Scan for the cell matching the given text and deliver its (X, Y) coordinate at center. 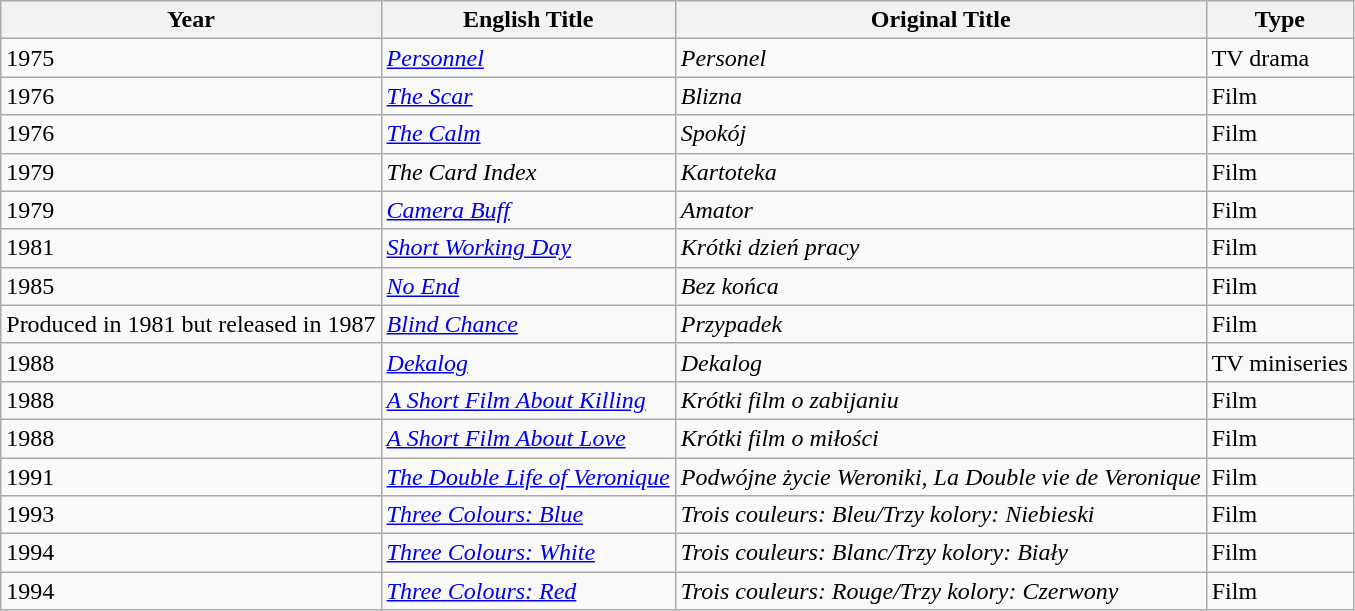
1993 (191, 515)
Type (1280, 20)
Personnel (528, 58)
Produced in 1981 but released in 1987 (191, 324)
Bez końca (940, 286)
Krótki dzień pracy (940, 248)
The Calm (528, 134)
Three Colours: White (528, 553)
The Scar (528, 96)
Amator (940, 210)
Blizna (940, 96)
Przypadek (940, 324)
1975 (191, 58)
Krótki film o zabijaniu (940, 400)
Spokój (940, 134)
TV drama (1280, 58)
Short Working Day (528, 248)
Podwójne życie Weroniki, La Double vie de Veronique (940, 477)
Krótki film o miłości (940, 438)
Original Title (940, 20)
Camera Buff (528, 210)
English Title (528, 20)
The Double Life of Veronique (528, 477)
Trois couleurs: Blanc/Trzy kolory: Biały (940, 553)
Three Colours: Blue (528, 515)
The Card Index (528, 172)
Three Colours: Red (528, 591)
Trois couleurs: Bleu/Trzy kolory: Niebieski (940, 515)
A Short Film About Love (528, 438)
A Short Film About Killing (528, 400)
Trois couleurs: Rouge/Trzy kolory: Czerwony (940, 591)
1991 (191, 477)
No End (528, 286)
1981 (191, 248)
TV miniseries (1280, 362)
Year (191, 20)
1985 (191, 286)
Blind Chance (528, 324)
Kartoteka (940, 172)
Personel (940, 58)
